Find where the given text appears and provide that cell's center as (x, y) coordinate. 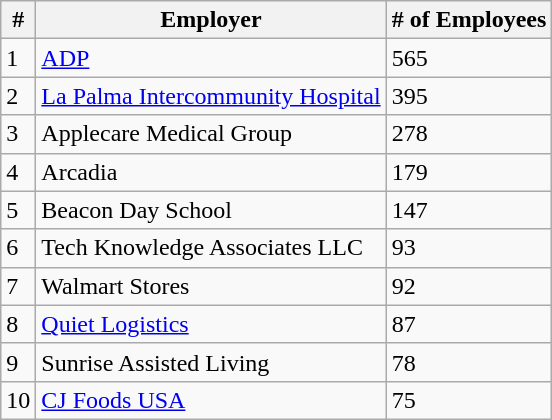
4 (18, 172)
9 (18, 362)
Beacon Day School (211, 210)
5 (18, 210)
6 (18, 248)
78 (469, 362)
87 (469, 324)
395 (469, 96)
La Palma Intercommunity Hospital (211, 96)
Sunrise Assisted Living (211, 362)
75 (469, 400)
93 (469, 248)
Walmart Stores (211, 286)
Employer (211, 20)
Arcadia (211, 172)
2 (18, 96)
Tech Knowledge Associates LLC (211, 248)
565 (469, 58)
7 (18, 286)
1 (18, 58)
Applecare Medical Group (211, 134)
Quiet Logistics (211, 324)
# (18, 20)
3 (18, 134)
10 (18, 400)
8 (18, 324)
147 (469, 210)
278 (469, 134)
CJ Foods USA (211, 400)
179 (469, 172)
ADP (211, 58)
92 (469, 286)
# of Employees (469, 20)
